Search for the cell housing the specified text and yield its [x, y] center coordinate. 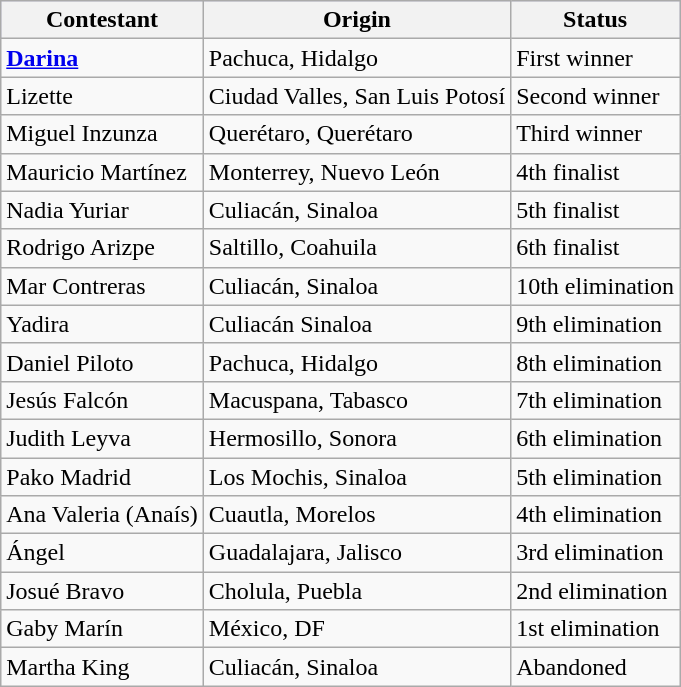
Gaby Marín [102, 629]
1st elimination [596, 629]
Third winner [596, 134]
6th elimination [596, 438]
Macuspana, Tabasco [356, 400]
10th elimination [596, 286]
First winner [596, 58]
7th elimination [596, 400]
Josué Bravo [102, 591]
Nadia Yuriar [102, 210]
Saltillo, Coahuila [356, 248]
Ana Valeria (Anaís) [102, 515]
Guadalajara, Jalisco [356, 553]
Abandoned [596, 667]
Miguel Inzunza [102, 134]
3rd elimination [596, 553]
Monterrey, Nuevo León [356, 172]
Origin [356, 20]
Jesús Falcón [102, 400]
Mar Contreras [102, 286]
4th elimination [596, 515]
Los Mochis, Sinaloa [356, 477]
Ángel [102, 553]
México, DF [356, 629]
Pako Madrid [102, 477]
6th finalist [596, 248]
4th finalist [596, 172]
Lizette [102, 96]
Judith Leyva [102, 438]
Cuautla, Morelos [356, 515]
Contestant [102, 20]
5th elimination [596, 477]
9th elimination [596, 324]
Darina [102, 58]
Martha King [102, 667]
Daniel Piloto [102, 362]
5th finalist [596, 210]
Yadira [102, 324]
Cholula, Puebla [356, 591]
Ciudad Valles, San Luis Potosí [356, 96]
Culiacán Sinaloa [356, 324]
2nd elimination [596, 591]
Second winner [596, 96]
Hermosillo, Sonora [356, 438]
Rodrigo Arizpe [102, 248]
Status [596, 20]
Querétaro, Querétaro [356, 134]
8th elimination [596, 362]
Mauricio Martínez [102, 172]
